Determine the (X, Y) coordinate at the center of the cell enclosing the given text.  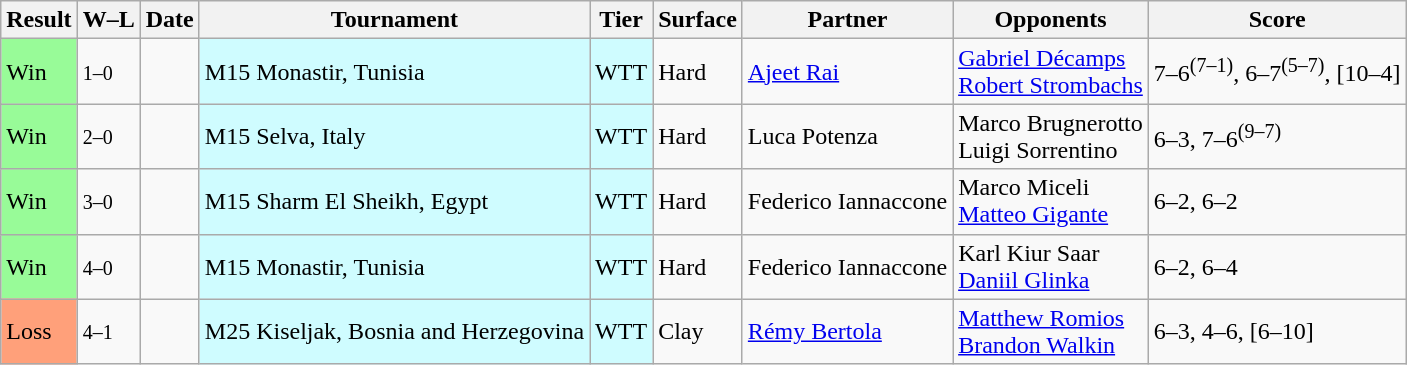
M25 Kiseljak, Bosnia and Herzegovina (394, 332)
Clay (698, 332)
7–6(7–1), 6–7(5–7), [10–4] (1277, 72)
Result (39, 20)
Marco Brugnerotto Luigi Sorrentino (1051, 136)
Date (170, 20)
6–2, 6–2 (1277, 202)
2–0 (108, 136)
Ajeet Rai (847, 72)
Score (1277, 20)
Marco Miceli Matteo Gigante (1051, 202)
Partner (847, 20)
6–2, 6–4 (1277, 266)
3–0 (108, 202)
Luca Potenza (847, 136)
Tournament (394, 20)
6–3, 7–6(9–7) (1277, 136)
Karl Kiur Saar Daniil Glinka (1051, 266)
W–L (108, 20)
4–1 (108, 332)
6–3, 4–6, [6–10] (1277, 332)
Gabriel Décamps Robert Strombachs (1051, 72)
M15 Selva, Italy (394, 136)
Loss (39, 332)
Matthew Romios Brandon Walkin (1051, 332)
4–0 (108, 266)
Rémy Bertola (847, 332)
1–0 (108, 72)
Surface (698, 20)
Tier (622, 20)
M15 Sharm El Sheikh, Egypt (394, 202)
Opponents (1051, 20)
